Provide the [x, y] coordinate of the cell's center where the given text is located.  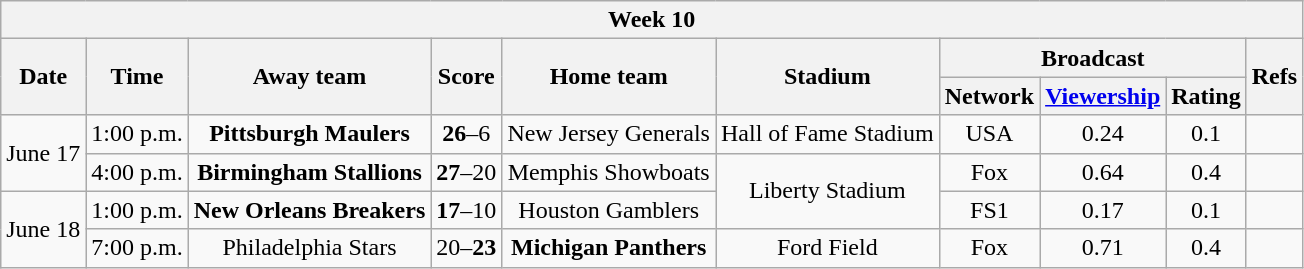
26–6 [466, 134]
Home team [609, 77]
4:00 p.m. [137, 172]
Memphis Showboats [609, 172]
Refs [1274, 77]
Time [137, 77]
Date [44, 77]
Stadium [828, 77]
Ford Field [828, 248]
Michigan Panthers [609, 248]
0.24 [1103, 134]
June 17 [44, 153]
20–23 [466, 248]
Houston Gamblers [609, 210]
17–10 [466, 210]
New Orleans Breakers [310, 210]
7:00 p.m. [137, 248]
FS1 [989, 210]
Hall of Fame Stadium [828, 134]
Away team [310, 77]
0.71 [1103, 248]
Week 10 [652, 20]
0.64 [1103, 172]
0.17 [1103, 210]
June 18 [44, 229]
New Jersey Generals [609, 134]
Network [989, 96]
27–20 [466, 172]
Score [466, 77]
Liberty Stadium [828, 191]
Philadelphia Stars [310, 248]
Broadcast [1092, 58]
Rating [1206, 96]
USA [989, 134]
Birmingham Stallions [310, 172]
Viewership [1103, 96]
Pittsburgh Maulers [310, 134]
